Return the (x, y) coordinate for the center point of the cell that contains the specified text.  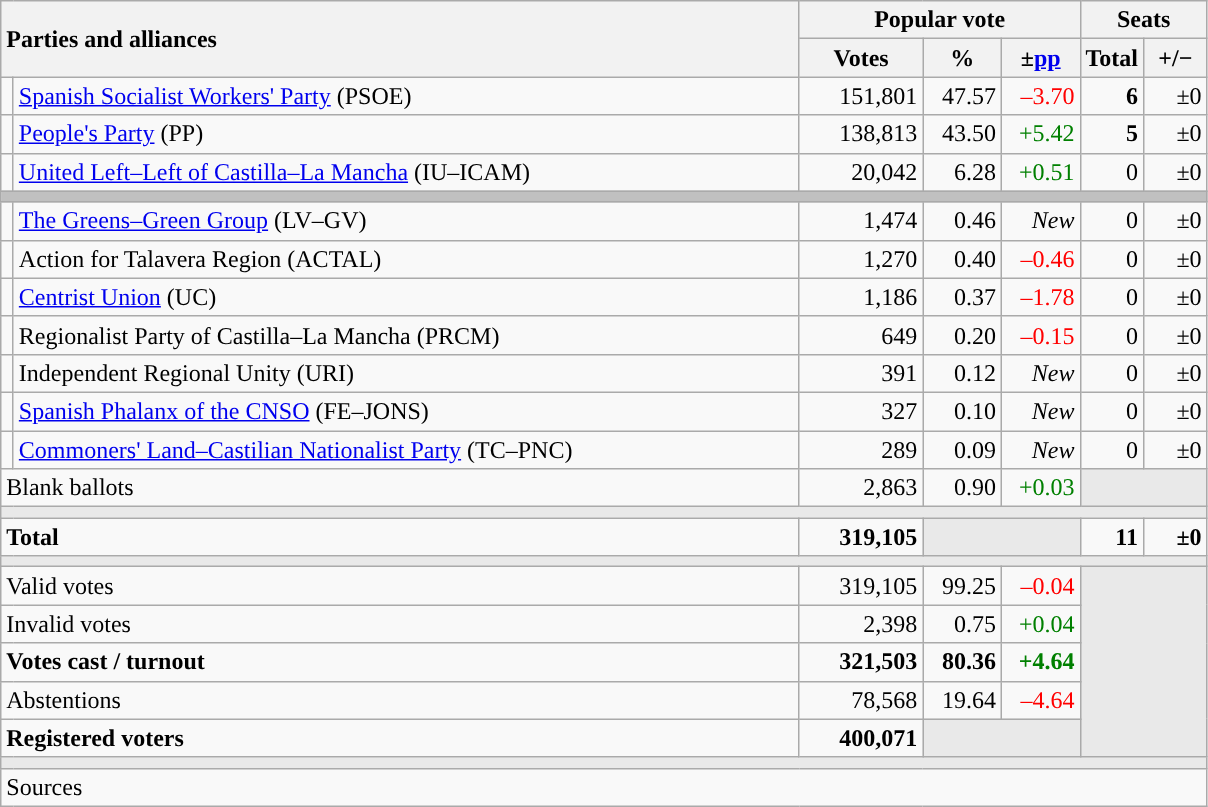
327 (861, 411)
Popular vote (940, 20)
Parties and alliances (400, 39)
Invalid votes (400, 624)
–0.04 (1040, 586)
1,186 (861, 297)
–4.64 (1040, 700)
Independent Regional Unity (URI) (406, 373)
0.90 (962, 488)
±pp (1040, 58)
Valid votes (400, 586)
321,503 (861, 662)
Action for Talavera Region (ACTAL) (406, 259)
Abstentions (400, 700)
0.37 (962, 297)
0.46 (962, 221)
0.12 (962, 373)
–1.78 (1040, 297)
0.10 (962, 411)
151,801 (861, 96)
Blank ballots (400, 488)
43.50 (962, 134)
Votes (861, 58)
11 (1112, 537)
0.09 (962, 449)
Commoners' Land–Castilian Nationalist Party (TC–PNC) (406, 449)
1,474 (861, 221)
47.57 (962, 96)
–3.70 (1040, 96)
99.25 (962, 586)
Spanish Phalanx of the CNSO (FE–JONS) (406, 411)
19.64 (962, 700)
6.28 (962, 172)
0.75 (962, 624)
0.40 (962, 259)
80.36 (962, 662)
Spanish Socialist Workers' Party (PSOE) (406, 96)
1,270 (861, 259)
+0.04 (1040, 624)
400,071 (861, 738)
Sources (604, 787)
–0.46 (1040, 259)
649 (861, 335)
78,568 (861, 700)
United Left–Left of Castilla–La Mancha (IU–ICAM) (406, 172)
Regionalist Party of Castilla–La Mancha (PRCM) (406, 335)
–0.15 (1040, 335)
+/− (1176, 58)
6 (1112, 96)
2,863 (861, 488)
138,813 (861, 134)
% (962, 58)
289 (861, 449)
+0.03 (1040, 488)
Centrist Union (UC) (406, 297)
+5.42 (1040, 134)
+0.51 (1040, 172)
+4.64 (1040, 662)
2,398 (861, 624)
20,042 (861, 172)
5 (1112, 134)
The Greens–Green Group (LV–GV) (406, 221)
391 (861, 373)
Seats (1144, 20)
Votes cast / turnout (400, 662)
People's Party (PP) (406, 134)
0.20 (962, 335)
Registered voters (400, 738)
